Extract the [X, Y] coordinate from the center of the cell holding the provided text.  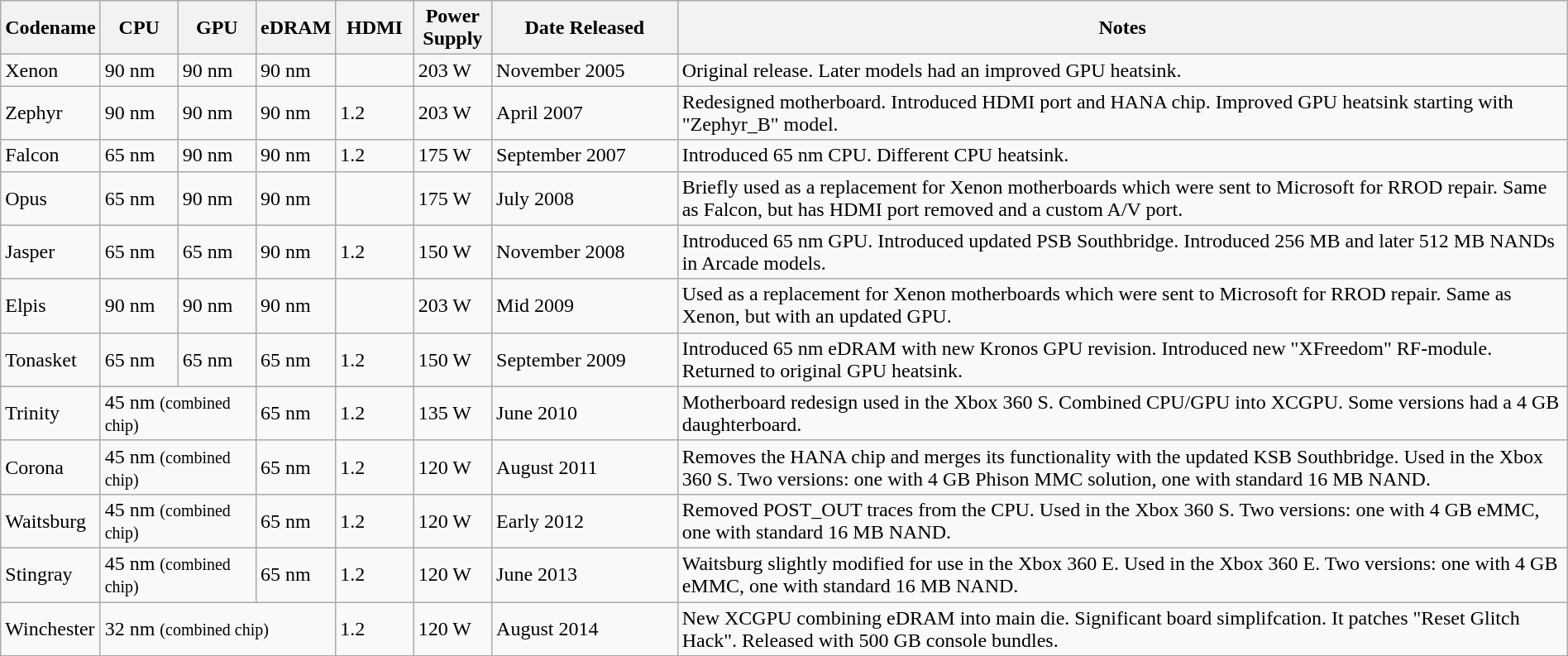
Power Supply [452, 28]
Notes [1122, 28]
Tonasket [50, 359]
Falcon [50, 156]
CPU [139, 28]
July 2008 [586, 199]
Trinity [50, 414]
August 2011 [586, 467]
Introduced 65 nm eDRAM with new Kronos GPU revision. Introduced new "XFreedom" RF-module. Returned to original GPU heatsink. [1122, 359]
Codename [50, 28]
Waitsburg slightly modified for use in the Xbox 360 E. Used in the Xbox 360 E. Two versions: one with 4 GB eMMC, one with standard 16 MB NAND. [1122, 574]
135 W [452, 414]
New XCGPU combining eDRAM into main die. Significant board simplifcation. It patches "Reset Glitch Hack". Released with 500 GB console bundles. [1122, 629]
Used as a replacement for Xenon motherboards which were sent to Microsoft for RROD repair. Same as Xenon, but with an updated GPU. [1122, 306]
Early 2012 [586, 521]
November 2005 [586, 70]
April 2007 [586, 113]
June 2010 [586, 414]
Redesigned motherboard. Introduced HDMI port and HANA chip. Improved GPU heatsink starting with "Zephyr_B" model. [1122, 113]
Removed POST_OUT traces from the CPU. Used in the Xbox 360 S. Two versions: one with 4 GB eMMC, one with standard 16 MB NAND. [1122, 521]
Original release. Later models had an improved GPU heatsink. [1122, 70]
Waitsburg [50, 521]
Corona [50, 467]
Winchester [50, 629]
Elpis [50, 306]
Xenon [50, 70]
GPU [217, 28]
Introduced 65 nm CPU. Different CPU heatsink. [1122, 156]
32 nm (combined chip) [218, 629]
June 2013 [586, 574]
Zephyr [50, 113]
HDMI [375, 28]
September 2009 [586, 359]
September 2007 [586, 156]
Stingray [50, 574]
Mid 2009 [586, 306]
Introduced 65 nm GPU. Introduced updated PSB Southbridge. Introduced 256 MB and later 512 MB NANDs in Arcade models. [1122, 251]
August 2014 [586, 629]
Opus [50, 199]
Motherboard redesign used in the Xbox 360 S. Combined CPU/GPU into XCGPU. Some versions had a 4 GB daughterboard. [1122, 414]
November 2008 [586, 251]
Date Released [586, 28]
eDRAM [295, 28]
Jasper [50, 251]
